For the text-containing cell, return its midpoint in (x, y) coordinate format. 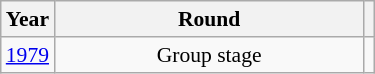
Group stage (209, 55)
1979 (28, 55)
Round (209, 19)
Year (28, 19)
